Return the [x, y] coordinate for the center point of the cell that contains the specified text.  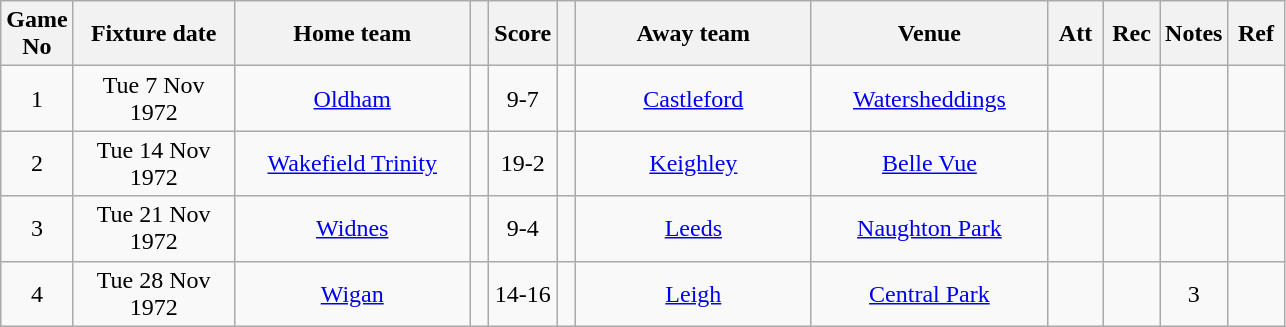
Tue 7 Nov 1972 [154, 98]
Tue 28 Nov 1972 [154, 294]
Home team [352, 34]
Oldham [352, 98]
4 [37, 294]
Leigh [693, 294]
Leeds [693, 228]
Score [523, 34]
Castleford [693, 98]
Belle Vue [929, 164]
9-4 [523, 228]
Att [1075, 34]
1 [37, 98]
Fixture date [154, 34]
Keighley [693, 164]
9-7 [523, 98]
Venue [929, 34]
Wakefield Trinity [352, 164]
Ref [1256, 34]
Tue 21 Nov 1972 [154, 228]
Central Park [929, 294]
Naughton Park [929, 228]
Tue 14 Nov 1972 [154, 164]
Away team [693, 34]
Wigan [352, 294]
Rec [1132, 34]
2 [37, 164]
19-2 [523, 164]
14-16 [523, 294]
Notes [1194, 34]
Watersheddings [929, 98]
Game No [37, 34]
Widnes [352, 228]
